Determine the (x, y) coordinate at the center of the cell enclosing the given text.  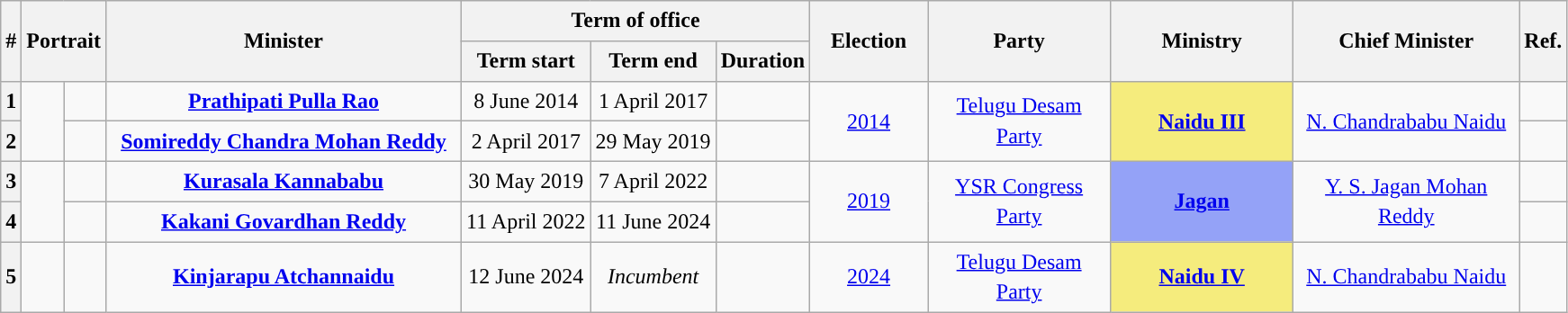
30 May 2019 (527, 182)
7 April 2022 (653, 182)
Naidu IV (1203, 277)
Election (870, 41)
1 (11, 101)
Kurasala Kannababu (283, 182)
2019 (870, 201)
Naidu III (1203, 121)
Term of office (635, 22)
Ref. (1543, 41)
Ministry (1203, 41)
Term start (527, 61)
Duration (762, 61)
Incumbent (653, 277)
2 April 2017 (527, 142)
2014 (870, 121)
3 (11, 182)
YSR Congress Party (1019, 201)
29 May 2019 (653, 142)
11 April 2022 (527, 221)
2 (11, 142)
Term end (653, 61)
Jagan (1203, 201)
# (11, 41)
1 April 2017 (653, 101)
2024 (870, 277)
12 June 2024 (527, 277)
Somireddy Chandra Mohan Reddy (283, 142)
Minister (283, 41)
11 June 2024 (653, 221)
Kakani Govardhan Reddy (283, 221)
Party (1019, 41)
Prathipati Pulla Rao (283, 101)
8 June 2014 (527, 101)
4 (11, 221)
Y. S. Jagan Mohan Reddy (1406, 201)
5 (11, 277)
Portrait (64, 41)
Kinjarapu Atchannaidu (283, 277)
Chief Minister (1406, 41)
